Return the [X, Y] coordinate for the center point of the cell that contains the specified text.  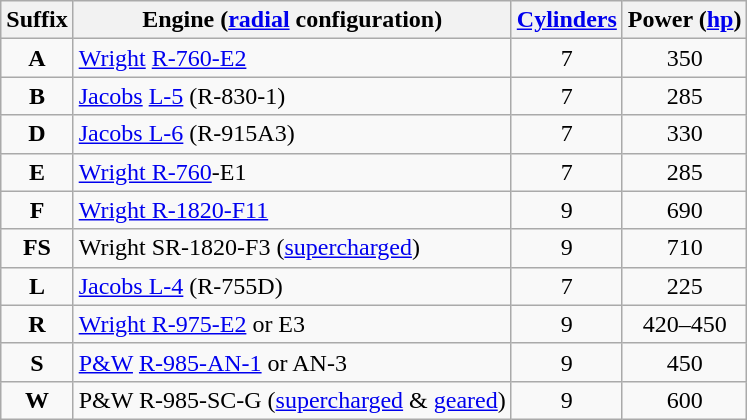
Wright R-760-E2 [292, 58]
D [37, 134]
710 [684, 248]
600 [684, 400]
S [37, 362]
P&W R-985-AN-1 or AN-3 [292, 362]
W [37, 400]
Engine (radial configuration) [292, 20]
450 [684, 362]
Power (hp) [684, 20]
Wright SR-1820-F3 (supercharged) [292, 248]
E [37, 172]
Cylinders [566, 20]
Wright R-975-E2 or E3 [292, 324]
Wright R-760-E1 [292, 172]
Jacobs L-5 (R-830-1) [292, 96]
F [37, 210]
330 [684, 134]
R [37, 324]
A [37, 58]
Wright R-1820-F11 [292, 210]
Jacobs L-4 (R-755D) [292, 286]
B [37, 96]
Jacobs L-6 (R-915A3) [292, 134]
FS [37, 248]
690 [684, 210]
420–450 [684, 324]
225 [684, 286]
P&W R-985-SC-G (supercharged & geared) [292, 400]
Suffix [37, 20]
L [37, 286]
350 [684, 58]
